From the cell containing the given text, extract its center point as (X, Y) coordinate. 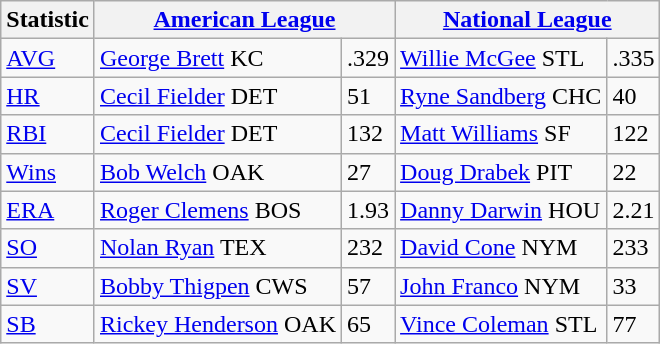
Wins (48, 172)
George Brett KC (218, 58)
233 (634, 248)
SB (48, 324)
American League (244, 20)
Rickey Henderson OAK (218, 324)
Statistic (48, 20)
HR (48, 96)
.329 (368, 58)
Ryne Sandberg CHC (501, 96)
77 (634, 324)
Vince Coleman STL (501, 324)
22 (634, 172)
Doug Drabek PIT (501, 172)
33 (634, 286)
RBI (48, 134)
.335 (634, 58)
National League (528, 20)
2.21 (634, 210)
132 (368, 134)
David Cone NYM (501, 248)
ERA (48, 210)
Roger Clemens BOS (218, 210)
John Franco NYM (501, 286)
Willie McGee STL (501, 58)
Matt Williams SF (501, 134)
122 (634, 134)
AVG (48, 58)
Bob Welch OAK (218, 172)
Nolan Ryan TEX (218, 248)
1.93 (368, 210)
27 (368, 172)
SO (48, 248)
SV (48, 286)
Danny Darwin HOU (501, 210)
232 (368, 248)
Bobby Thigpen CWS (218, 286)
51 (368, 96)
65 (368, 324)
40 (634, 96)
57 (368, 286)
